Locate the cell with the specified text and output its [x, y] center coordinate. 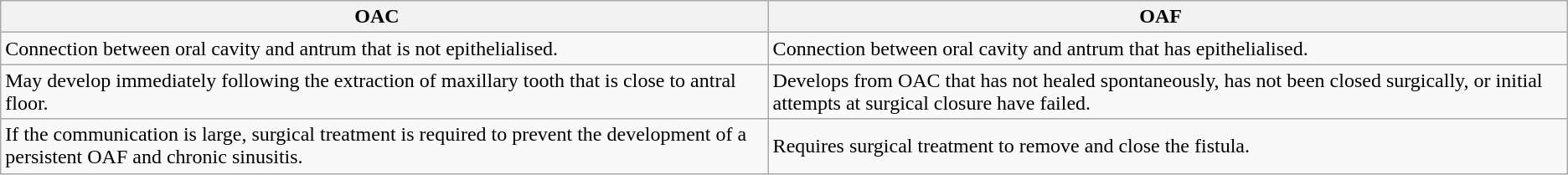
Develops from OAC that has not healed spontaneously, has not been closed surgically, or initial attempts at surgical closure have failed. [1168, 92]
Requires surgical treatment to remove and close the fistula. [1168, 146]
OAF [1168, 17]
If the communication is large, surgical treatment is required to prevent the development of a persistent OAF and chronic sinusitis. [384, 146]
Connection between oral cavity and antrum that has epithelialised. [1168, 49]
OAC [384, 17]
Connection between oral cavity and antrum that is not epithelialised. [384, 49]
May develop immediately following the extraction of maxillary tooth that is close to antral floor. [384, 92]
